Output the (X, Y) coordinate of the center of the cell containing the given text.  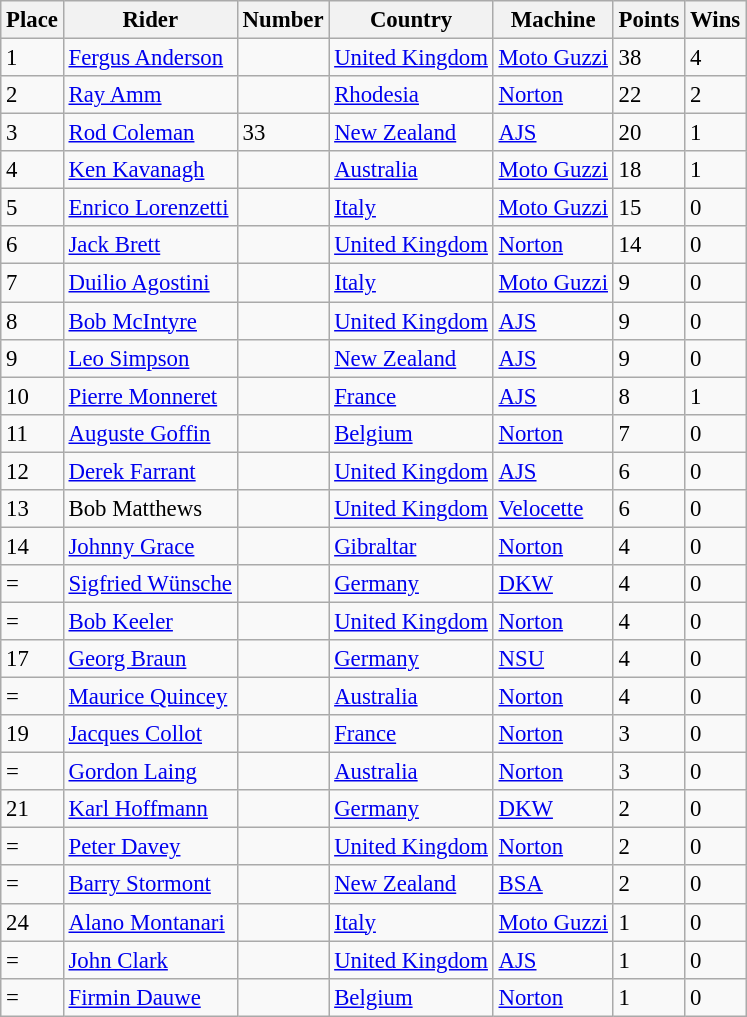
Place (32, 20)
17 (32, 659)
18 (648, 170)
Firmin Dauwe (150, 997)
Wins (716, 20)
12 (32, 471)
Rod Coleman (150, 133)
Bob McIntyre (150, 321)
13 (32, 509)
Barry Stormont (150, 885)
11 (32, 433)
Ray Amm (150, 95)
Rhodesia (411, 95)
Johnny Grace (150, 546)
Pierre Monneret (150, 396)
Jack Brett (150, 245)
Maurice Quincey (150, 697)
20 (648, 133)
Auguste Goffin (150, 433)
Enrico Lorenzetti (150, 208)
Machine (553, 20)
10 (32, 396)
Points (648, 20)
Derek Farrant (150, 471)
Sigfried Wünsche (150, 584)
Ken Kavanagh (150, 170)
Duilio Agostini (150, 283)
BSA (553, 885)
Country (411, 20)
19 (32, 734)
NSU (553, 659)
Fergus Anderson (150, 58)
24 (32, 922)
Number (283, 20)
Gordon Laing (150, 772)
Bob Keeler (150, 621)
38 (648, 58)
Peter Davey (150, 847)
15 (648, 208)
Rider (150, 20)
5 (32, 208)
Georg Braun (150, 659)
Jacques Collot (150, 734)
Leo Simpson (150, 358)
33 (283, 133)
22 (648, 95)
Velocette (553, 509)
Bob Matthews (150, 509)
Gibraltar (411, 546)
John Clark (150, 960)
21 (32, 809)
Alano Montanari (150, 922)
Karl Hoffmann (150, 809)
